Return the (X, Y) coordinate for the center point of the cell that contains the specified text.  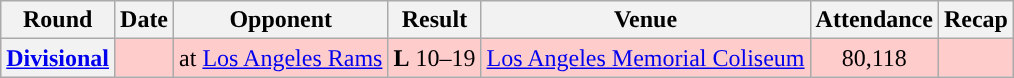
Opponent (281, 20)
Los Angeles Memorial Coliseum (646, 58)
Round (58, 20)
Date (144, 20)
L 10–19 (434, 58)
80,118 (874, 58)
Attendance (874, 20)
Recap (976, 20)
Divisional (58, 58)
Venue (646, 20)
at Los Angeles Rams (281, 58)
Result (434, 20)
